Determine the [X, Y] coordinate at the center of the cell enclosing the given text.  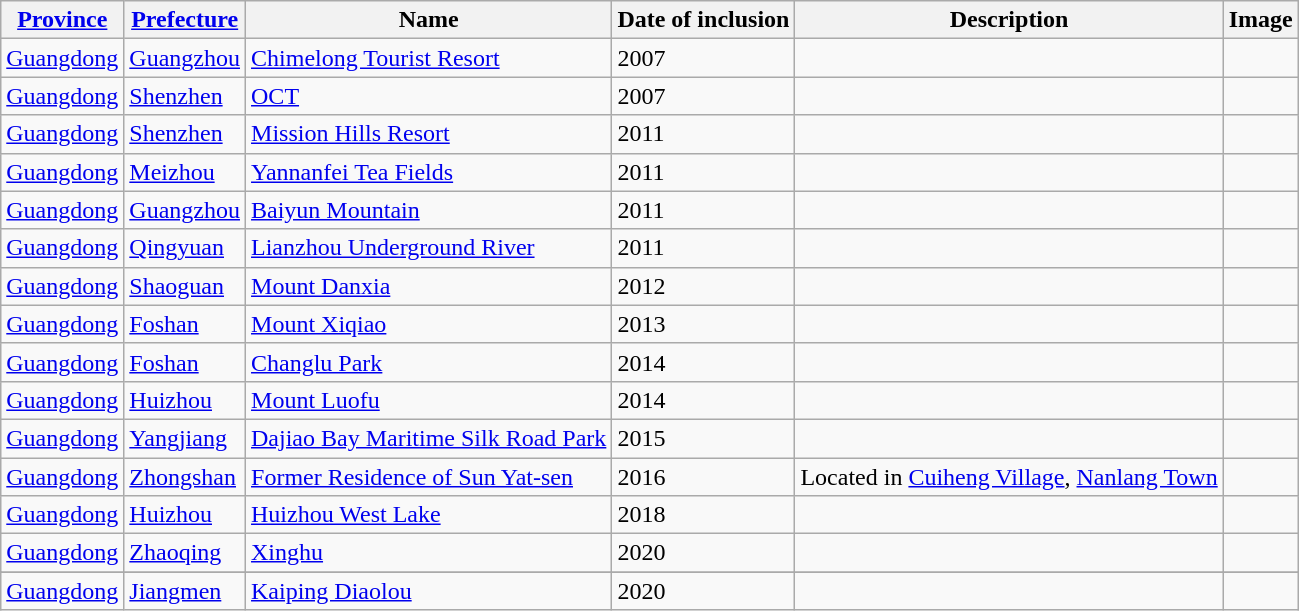
Lianzhou Underground River [429, 248]
2018 [704, 515]
Prefecture [185, 20]
Yangjiang [185, 438]
OCT [429, 96]
Name [429, 20]
Xinghu [429, 553]
Zhaoqing [185, 553]
Zhongshan [185, 477]
Mission Hills Resort [429, 134]
Qingyuan [185, 248]
Huizhou West Lake [429, 515]
Chimelong Tourist Resort [429, 58]
Dajiao Bay Maritime Silk Road Park [429, 438]
Jiangmen [185, 591]
Former Residence of Sun Yat-sen [429, 477]
2016 [704, 477]
Shaoguan [185, 286]
Yannanfei Tea Fields [429, 172]
Mount Luofu [429, 400]
Changlu Park [429, 362]
Mount Danxia [429, 286]
Province [62, 20]
Image [1260, 20]
Baiyun Mountain [429, 210]
2013 [704, 324]
Kaiping Diaolou [429, 591]
Date of inclusion [704, 20]
Meizhou [185, 172]
2015 [704, 438]
Located in Cuiheng Village, Nanlang Town [1009, 477]
2012 [704, 286]
Description [1009, 20]
Mount Xiqiao [429, 324]
